Provide the (x, y) coordinate of the cell's center where the given text is located.  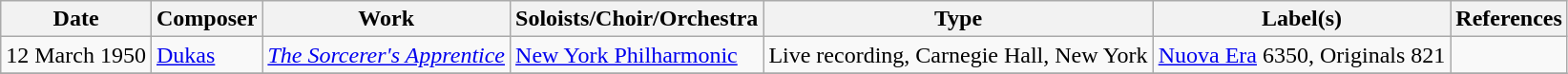
References (1510, 19)
Type (958, 19)
Soloists/Choir/Orchestra (638, 19)
The Sorcerer's Apprentice (387, 55)
Date (76, 19)
Dukas (206, 55)
New York Philharmonic (638, 55)
Nuova Era 6350, Originals 821 (1302, 55)
Label(s) (1302, 19)
Work (387, 19)
Live recording, Carnegie Hall, New York (958, 55)
Composer (206, 19)
12 March 1950 (76, 55)
